Output the [x, y] coordinate of the center of the cell containing the given text.  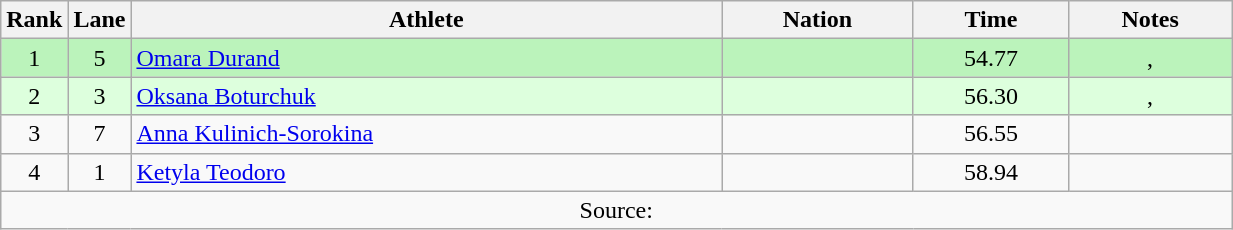
56.55 [990, 134]
Nation [818, 20]
2 [34, 96]
Ketyla Teodoro [426, 172]
Lane [100, 20]
Anna Kulinich-Sorokina [426, 134]
54.77 [990, 58]
Rank [34, 20]
Oksana Boturchuk [426, 96]
Source: [616, 210]
5 [100, 58]
Time [990, 20]
Omara Durand [426, 58]
7 [100, 134]
56.30 [990, 96]
Athlete [426, 20]
58.94 [990, 172]
Notes [1150, 20]
4 [34, 172]
